Scan for the cell matching the given text and deliver its (X, Y) coordinate at center. 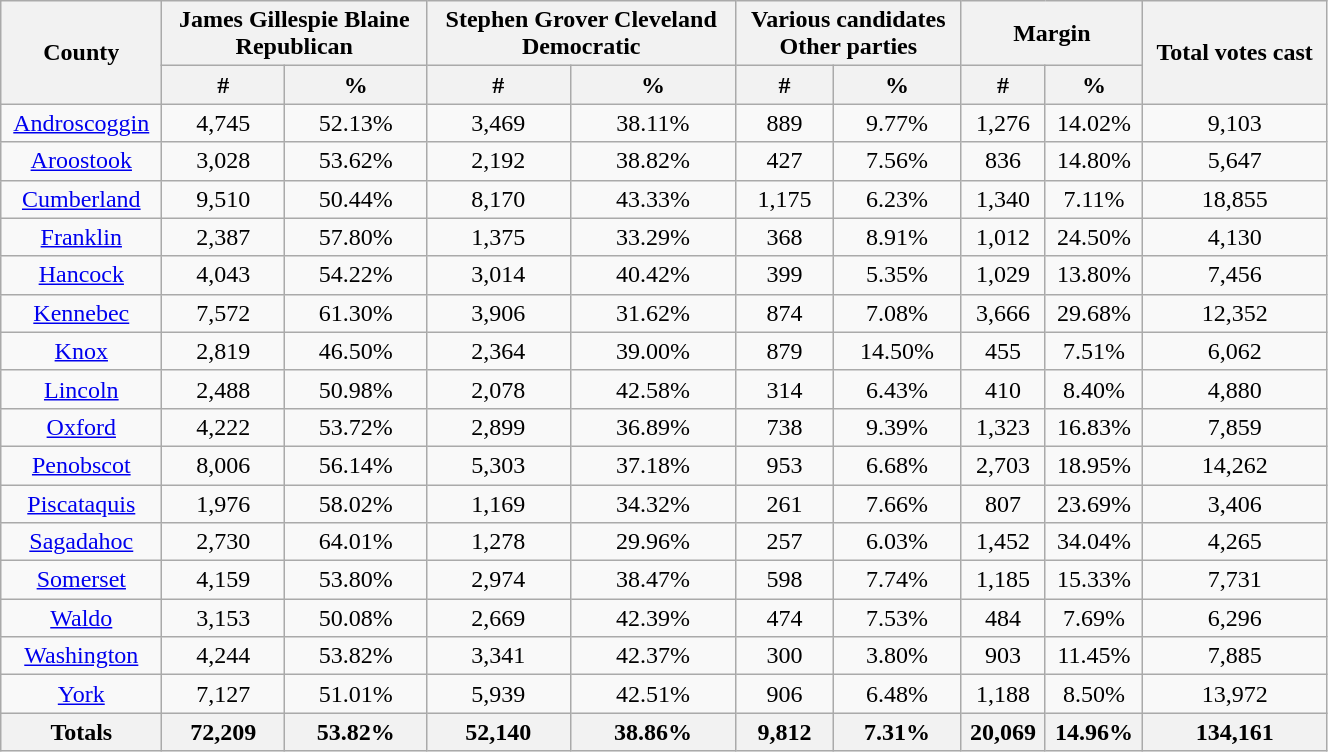
2,078 (498, 389)
2,974 (498, 580)
Hancock (82, 275)
1,323 (1003, 427)
1,188 (1003, 694)
14.50% (897, 351)
9,812 (785, 732)
9.77% (897, 123)
57.80% (356, 237)
257 (785, 542)
Waldo (82, 618)
4,265 (1235, 542)
4,159 (224, 580)
Franklin (82, 237)
Cumberland (82, 199)
8,170 (498, 199)
1,340 (1003, 199)
Androscoggin (82, 123)
368 (785, 237)
46.50% (356, 351)
52.13% (356, 123)
874 (785, 313)
42.37% (653, 656)
Oxford (82, 427)
23.69% (1094, 503)
1,976 (224, 503)
3,028 (224, 161)
6,062 (1235, 351)
42.39% (653, 618)
20,069 (1003, 732)
1,185 (1003, 580)
1,029 (1003, 275)
5,939 (498, 694)
9,103 (1235, 123)
13,972 (1235, 694)
50.98% (356, 389)
7,456 (1235, 275)
7,127 (224, 694)
314 (785, 389)
7.69% (1094, 618)
Lincoln (82, 389)
Various candidatesOther parties (848, 34)
300 (785, 656)
3,406 (1235, 503)
3,906 (498, 313)
38.82% (653, 161)
5.35% (897, 275)
889 (785, 123)
50.44% (356, 199)
3,469 (498, 123)
8,006 (224, 465)
56.14% (356, 465)
38.86% (653, 732)
2,703 (1003, 465)
7.53% (897, 618)
36.89% (653, 427)
Stephen Grover ClevelandDemocratic (582, 34)
2,488 (224, 389)
738 (785, 427)
1,375 (498, 237)
38.47% (653, 580)
34.32% (653, 503)
598 (785, 580)
42.58% (653, 389)
53.62% (356, 161)
Margin (1052, 34)
58.02% (356, 503)
43.33% (653, 199)
9.39% (897, 427)
474 (785, 618)
51.01% (356, 694)
61.30% (356, 313)
4,880 (1235, 389)
7.74% (897, 580)
836 (1003, 161)
54.22% (356, 275)
53.72% (356, 427)
50.08% (356, 618)
7,731 (1235, 580)
879 (785, 351)
County (82, 52)
13.80% (1094, 275)
Washington (82, 656)
7,859 (1235, 427)
38.11% (653, 123)
4,222 (224, 427)
6.03% (897, 542)
33.29% (653, 237)
12,352 (1235, 313)
York (82, 694)
40.42% (653, 275)
7.56% (897, 161)
Sagadahoc (82, 542)
14.96% (1094, 732)
6.43% (897, 389)
Piscataquis (82, 503)
8.91% (897, 237)
6.48% (897, 694)
7,885 (1235, 656)
42.51% (653, 694)
29.96% (653, 542)
Penobscot (82, 465)
261 (785, 503)
1,012 (1003, 237)
14,262 (1235, 465)
16.83% (1094, 427)
134,161 (1235, 732)
53.80% (356, 580)
7.31% (897, 732)
2,387 (224, 237)
2,364 (498, 351)
18,855 (1235, 199)
39.00% (653, 351)
6.23% (897, 199)
18.95% (1094, 465)
11.45% (1094, 656)
5,647 (1235, 161)
2,669 (498, 618)
31.62% (653, 313)
Totals (82, 732)
1,169 (498, 503)
6,296 (1235, 618)
6.68% (897, 465)
3,666 (1003, 313)
29.68% (1094, 313)
953 (785, 465)
2,192 (498, 161)
24.50% (1094, 237)
7.51% (1094, 351)
1,175 (785, 199)
9,510 (224, 199)
Total votes cast (1235, 52)
8.50% (1094, 694)
1,276 (1003, 123)
903 (1003, 656)
Kennebec (82, 313)
James Gillespie BlaineRepublican (294, 34)
484 (1003, 618)
72,209 (224, 732)
8.40% (1094, 389)
2,730 (224, 542)
34.04% (1094, 542)
906 (785, 694)
37.18% (653, 465)
427 (785, 161)
7.66% (897, 503)
7.11% (1094, 199)
2,819 (224, 351)
52,140 (498, 732)
7,572 (224, 313)
455 (1003, 351)
4,244 (224, 656)
4,043 (224, 275)
1,278 (498, 542)
14.02% (1094, 123)
3,014 (498, 275)
Somerset (82, 580)
807 (1003, 503)
14.80% (1094, 161)
4,745 (224, 123)
399 (785, 275)
410 (1003, 389)
3.80% (897, 656)
3,341 (498, 656)
Aroostook (82, 161)
4,130 (1235, 237)
2,899 (498, 427)
15.33% (1094, 580)
Knox (82, 351)
7.08% (897, 313)
1,452 (1003, 542)
3,153 (224, 618)
64.01% (356, 542)
5,303 (498, 465)
